Locate the cell with the specified text and output its (x, y) center coordinate. 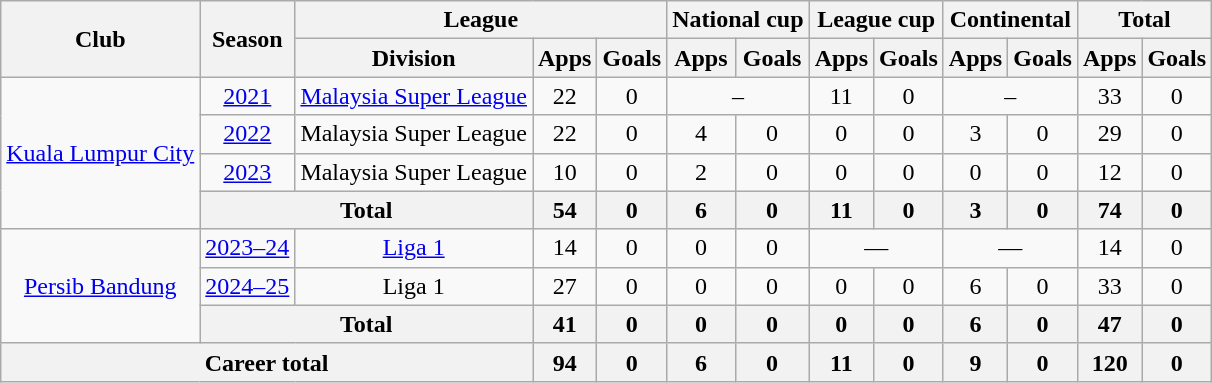
2024–25 (248, 286)
Kuala Lumpur City (100, 153)
National cup (738, 20)
Career total (267, 362)
League cup (876, 20)
2022 (248, 134)
League (481, 20)
47 (1109, 324)
10 (564, 172)
120 (1109, 362)
Continental (1010, 20)
54 (564, 210)
94 (564, 362)
Season (248, 39)
74 (1109, 210)
2023–24 (248, 248)
9 (975, 362)
4 (701, 134)
41 (564, 324)
29 (1109, 134)
2 (701, 172)
2023 (248, 172)
2021 (248, 96)
Persib Bandung (100, 286)
Club (100, 39)
Division (414, 58)
27 (564, 286)
12 (1109, 172)
